Pinpoint the cell where the given text exists, returning its [X, Y] midpoint coordinate. 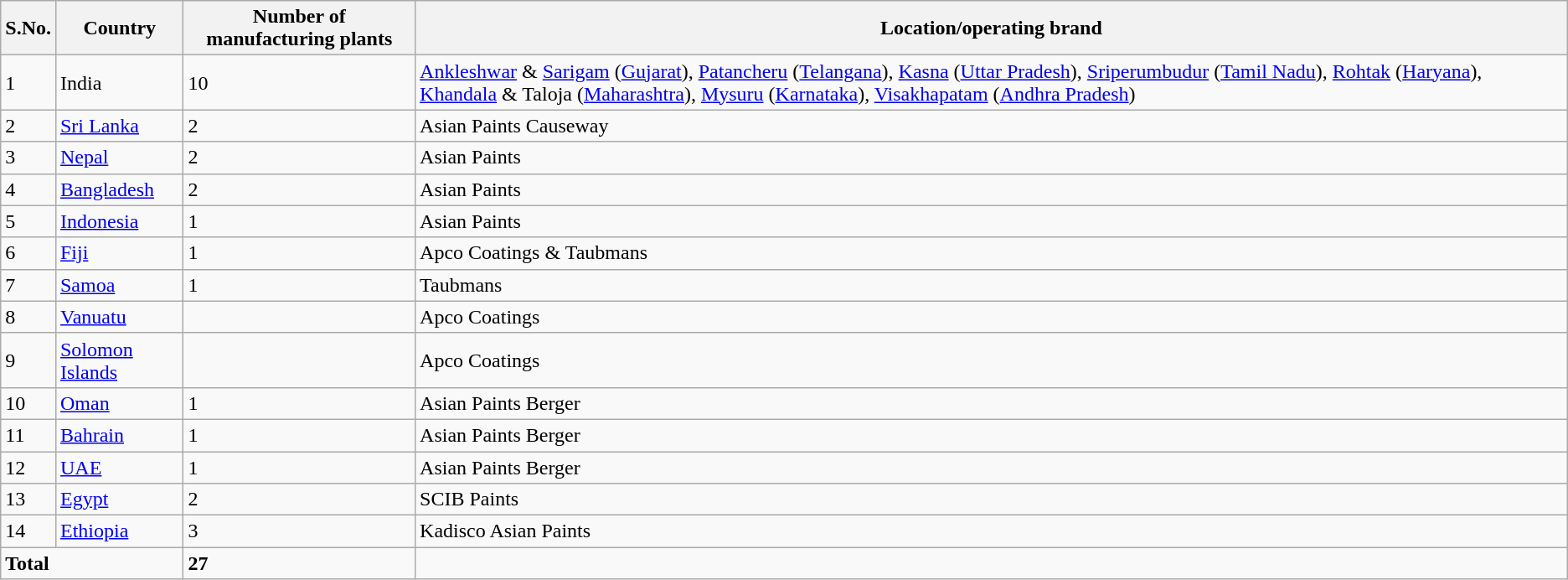
Solomon Islands [119, 360]
Kadisco Asian Paints [992, 531]
Egypt [119, 500]
S.No. [28, 28]
Nepal [119, 158]
7 [28, 285]
Samoa [119, 285]
12 [28, 467]
Bangladesh [119, 189]
Total [92, 563]
Apco Coatings & Taubmans [992, 253]
6 [28, 253]
9 [28, 360]
Bahrain [119, 435]
Sri Lanka [119, 126]
4 [28, 189]
Number of manufacturing plants [300, 28]
Indonesia [119, 221]
Asian Paints Causeway [992, 126]
11 [28, 435]
13 [28, 500]
Country [119, 28]
14 [28, 531]
Location/operating brand [992, 28]
Vanuatu [119, 317]
Fiji [119, 253]
8 [28, 317]
SCIB Paints [992, 500]
UAE [119, 467]
India [119, 82]
Oman [119, 403]
27 [300, 563]
Ethiopia [119, 531]
5 [28, 221]
Taubmans [992, 285]
